Detect which cell encompasses the target text, then output its [X, Y] center coordinate. 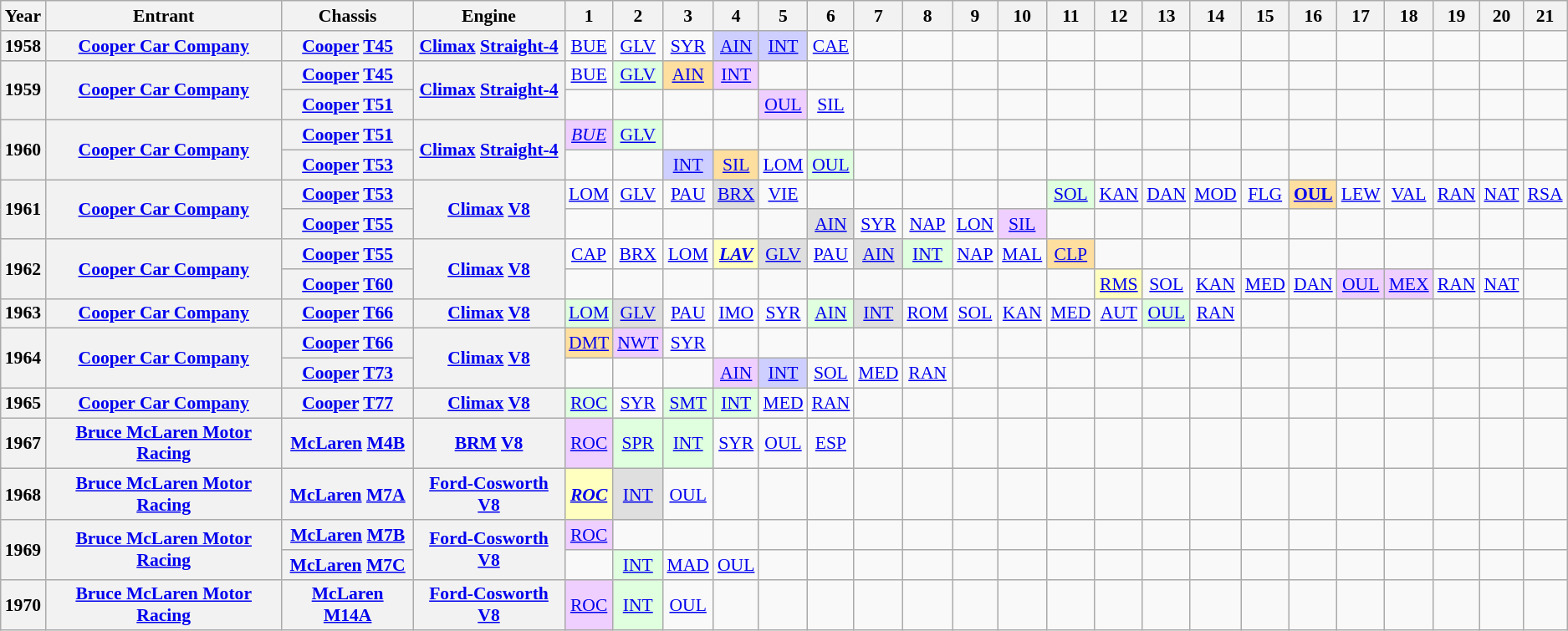
Cooper T77 [348, 403]
AUT [1119, 313]
4 [736, 16]
Cooper T60 [348, 284]
1963 [23, 313]
16 [1313, 16]
9 [975, 16]
MAL [1022, 254]
MEX [1409, 284]
1960 [23, 150]
IMO [736, 313]
LAV [736, 254]
MAD [687, 565]
LON [975, 225]
18 [1409, 16]
Cooper T73 [348, 374]
CAP [589, 254]
1967 [23, 443]
1959 [23, 90]
21 [1545, 16]
RMS [1119, 284]
McLaren M14A [348, 605]
NWT [637, 343]
2 [637, 16]
5 [783, 16]
14 [1216, 16]
1969 [23, 550]
1961 [23, 209]
BRM V8 [488, 443]
Year [23, 16]
McLaren M7A [348, 495]
Engine [488, 16]
VAL [1409, 195]
1 [589, 16]
Entrant [164, 16]
6 [831, 16]
15 [1265, 16]
13 [1166, 16]
1970 [23, 605]
McLaren M7C [348, 565]
Chassis [348, 16]
ESP [831, 443]
SMT [687, 403]
1964 [23, 358]
CAE [831, 46]
LEW [1361, 195]
1965 [23, 403]
MOD [1216, 195]
CLP [1070, 254]
McLaren M7B [348, 535]
ROM [927, 313]
1968 [23, 495]
17 [1361, 16]
1962 [23, 269]
7 [878, 16]
19 [1457, 16]
11 [1070, 16]
3 [687, 16]
8 [927, 16]
DMT [589, 343]
RSA [1545, 195]
1958 [23, 46]
10 [1022, 16]
FLG [1265, 195]
VIE [783, 195]
12 [1119, 16]
SPR [637, 443]
McLaren M4B [348, 443]
20 [1501, 16]
